Output the (X, Y) coordinate of the center of the cell containing the given text.  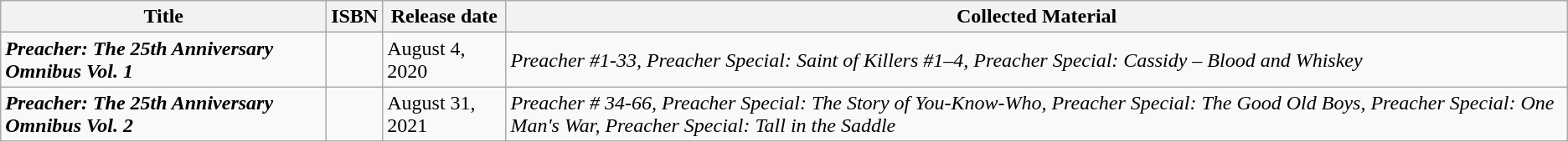
Title (164, 17)
Preacher: The 25th Anniversary Omnibus Vol. 1 (164, 60)
August 31, 2021 (444, 114)
Collected Material (1037, 17)
Release date (444, 17)
Preacher #1-33, Preacher Special: Saint of Killers #1–4, Preacher Special: Cassidy – Blood and Whiskey (1037, 60)
Preacher: The 25th Anniversary Omnibus Vol. 2 (164, 114)
August 4, 2020 (444, 60)
ISBN (355, 17)
